Return the (X, Y) coordinate for the center point of the cell that contains the specified text.  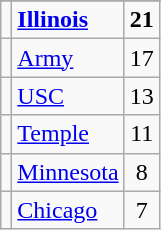
13 (142, 96)
Temple (68, 134)
7 (142, 210)
11 (142, 134)
Minnesota (68, 172)
Chicago (68, 210)
Army (68, 58)
21 (142, 20)
8 (142, 172)
USC (68, 96)
Illinois (68, 20)
17 (142, 58)
